Pinpoint the cell where the given text exists, returning its [X, Y] midpoint coordinate. 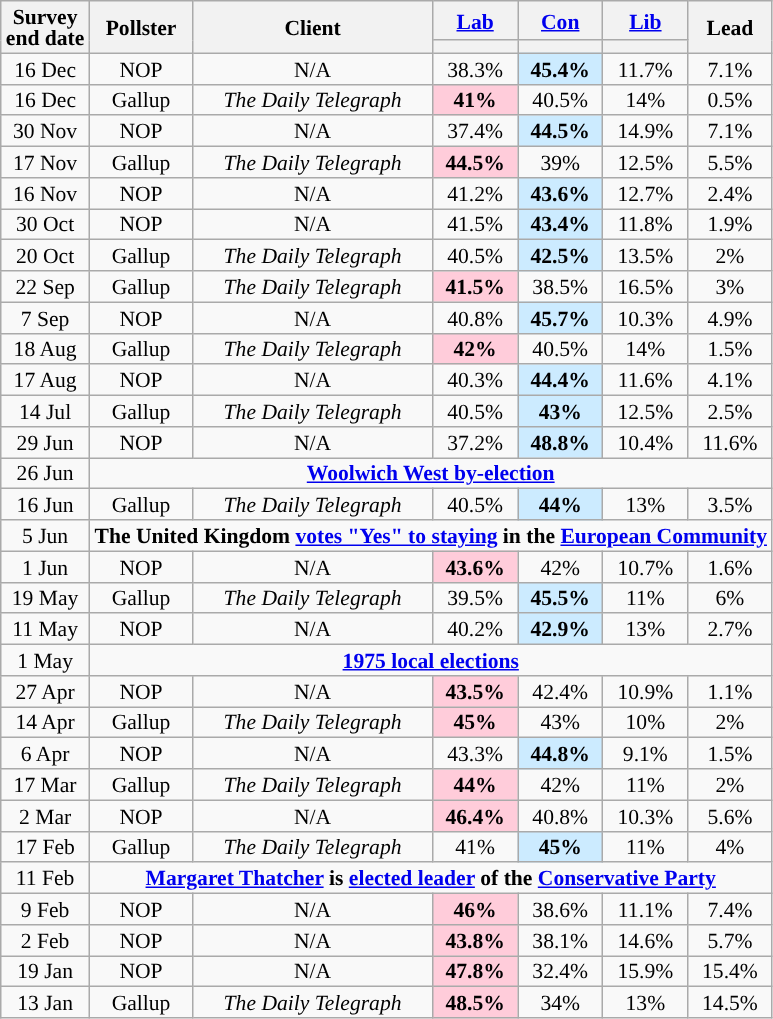
38.3% [476, 68]
48.8% [560, 442]
42.4% [560, 692]
37.4% [476, 132]
2.5% [730, 412]
17 Nov [46, 162]
26 Jun [46, 474]
2 Mar [46, 816]
19 May [46, 598]
16 Jun [46, 504]
42.9% [560, 630]
32.4% [560, 972]
10.4% [646, 442]
Con [560, 20]
45.5% [560, 598]
37.2% [476, 442]
43.3% [476, 754]
38.6% [560, 910]
22 Sep [46, 286]
46.4% [476, 816]
16 Nov [46, 194]
43.8% [476, 940]
43.4% [560, 224]
11.7% [646, 68]
Client [313, 27]
9.1% [646, 754]
40.2% [476, 630]
38.1% [560, 940]
15.4% [730, 972]
46% [476, 910]
12.7% [646, 194]
18 Aug [46, 348]
1.9% [730, 224]
14.5% [730, 1002]
41.2% [476, 194]
4% [730, 846]
4.9% [730, 318]
13 Jan [46, 1002]
10.7% [646, 566]
44.4% [560, 380]
3.5% [730, 504]
14 Apr [46, 722]
19 Jan [46, 972]
14.9% [646, 132]
6% [730, 598]
17 Feb [46, 846]
38.5% [560, 286]
42.5% [560, 256]
11 Feb [46, 878]
5 Jun [46, 536]
11.1% [646, 910]
Lib [646, 20]
7 Sep [46, 318]
4.1% [730, 380]
14.6% [646, 940]
9 Feb [46, 910]
1.1% [730, 692]
1 May [46, 660]
Pollster [140, 27]
39.5% [476, 598]
30 Oct [46, 224]
11 May [46, 630]
Margaret Thatcher is elected leader of the Conservative Party [430, 878]
17 Mar [46, 784]
Lead [730, 27]
17 Aug [46, 380]
1.6% [730, 566]
43.5% [476, 692]
10% [646, 722]
2 Feb [46, 940]
7.4% [730, 910]
5.6% [730, 816]
47.8% [476, 972]
0.5% [730, 100]
45.7% [560, 318]
27 Apr [46, 692]
Woolwich West by-election [430, 474]
16.5% [646, 286]
The United Kingdom votes "Yes" to staying in the European Community [430, 536]
1975 local elections [430, 660]
14 Jul [46, 412]
39% [560, 162]
13.5% [646, 256]
15.9% [646, 972]
3% [730, 286]
40.3% [476, 380]
45.4% [560, 68]
5.7% [730, 940]
2.7% [730, 630]
1 Jun [46, 566]
34% [560, 1002]
44.8% [560, 754]
5.5% [730, 162]
30 Nov [46, 132]
20 Oct [46, 256]
Lab [476, 20]
Surveyend date [46, 27]
10.9% [646, 692]
48.5% [476, 1002]
29 Jun [46, 442]
6 Apr [46, 754]
2.4% [730, 194]
11.8% [646, 224]
